Search for the cell housing the specified text and yield its (X, Y) center coordinate. 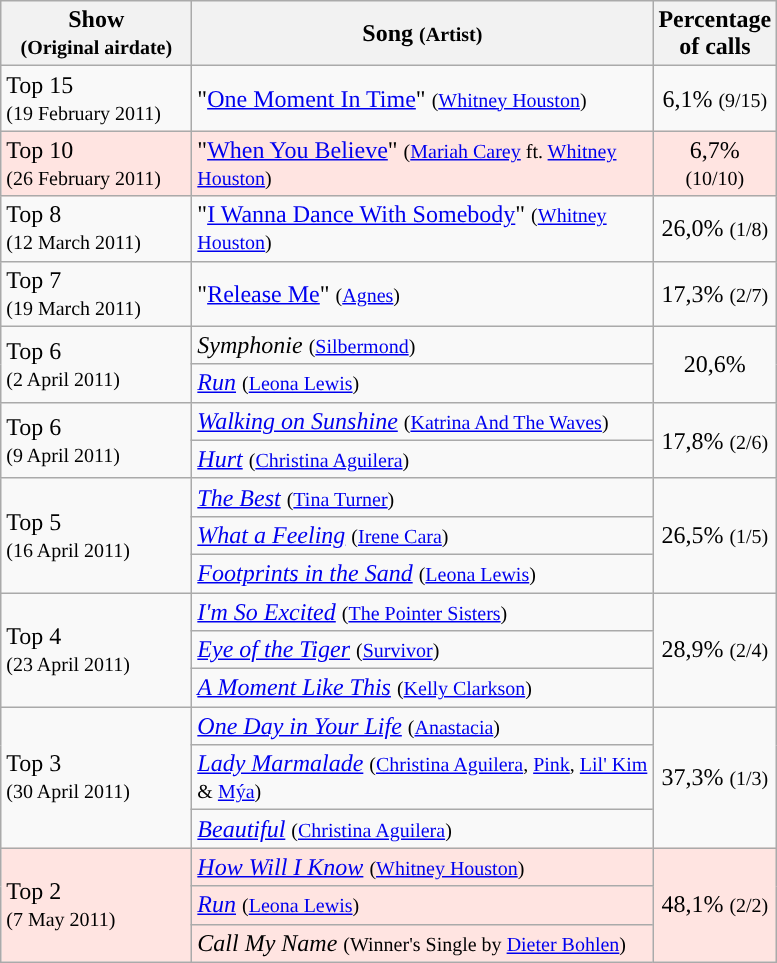
Top 8(12 March 2011) (96, 228)
Song (Artist) (422, 34)
Lady Marmalade (Christina Aguilera, Pink, Lil' Kim & Mýa) (422, 778)
6,1% (9/15) (715, 98)
Top 3(30 April 2011) (96, 778)
Call My Name (Winner's Single by Dieter Bohlen) (422, 943)
17,8% (2/6) (715, 440)
Top 10(26 February 2011) (96, 164)
Eye of the Tiger (Survivor) (422, 650)
Top 5(16 April 2011) (96, 535)
The Best (Tina Turner) (422, 497)
Top 7(19 March 2011) (96, 294)
48,1% (2/2) (715, 905)
A Moment Like This (Kelly Clarkson) (422, 688)
37,3% (1/3) (715, 778)
Symphonie (Silbermond) (422, 345)
Show(Original airdate) (96, 34)
26,5% (1/5) (715, 535)
Top 2(7 May 2011) (96, 905)
"Release Me" (Agnes) (422, 294)
20,6% (715, 364)
How Will I Know (Whitney Houston) (422, 867)
28,9% (2/4) (715, 649)
What a Feeling (Irene Cara) (422, 535)
Top 6(2 April 2011) (96, 364)
Beautiful (Christina Aguilera) (422, 829)
"When You Believe" (Mariah Carey ft. Whitney Houston) (422, 164)
Hurt (Christina Aguilera) (422, 459)
Walking on Sunshine (Katrina And The Waves) (422, 421)
26,0% (1/8) (715, 228)
Top 6(9 April 2011) (96, 440)
I'm So Excited (The Pointer Sisters) (422, 611)
Footprints in the Sand (Leona Lewis) (422, 573)
Percentage of calls (715, 34)
"One Moment In Time" (Whitney Houston) (422, 98)
Top 15(19 February 2011) (96, 98)
Top 4(23 April 2011) (96, 649)
One Day in Your Life (Anastacia) (422, 726)
"I Wanna Dance With Somebody" (Whitney Houston) (422, 228)
6,7% (10/10) (715, 164)
17,3% (2/7) (715, 294)
